Determine the (X, Y) coordinate at the center of the cell enclosing the given text.  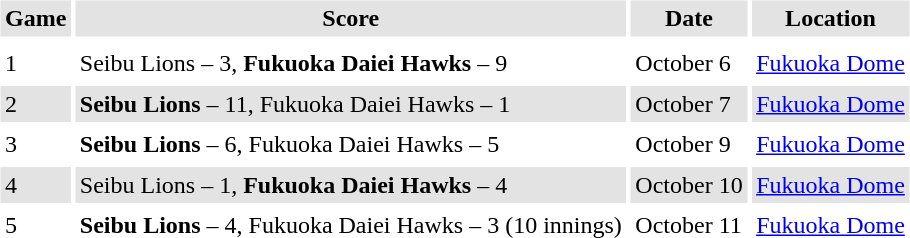
1 (35, 64)
2 (35, 104)
4 (35, 185)
October 9 (689, 144)
Location (831, 18)
October 10 (689, 185)
Seibu Lions – 6, Fukuoka Daiei Hawks – 5 (350, 144)
Date (689, 18)
Seibu Lions – 11, Fukuoka Daiei Hawks – 1 (350, 104)
October 6 (689, 64)
October 7 (689, 104)
Game (35, 18)
Seibu Lions – 3, Fukuoka Daiei Hawks – 9 (350, 64)
3 (35, 144)
Score (350, 18)
Seibu Lions – 1, Fukuoka Daiei Hawks – 4 (350, 185)
